Return the [X, Y] coordinate for the center point of the cell that contains the specified text.  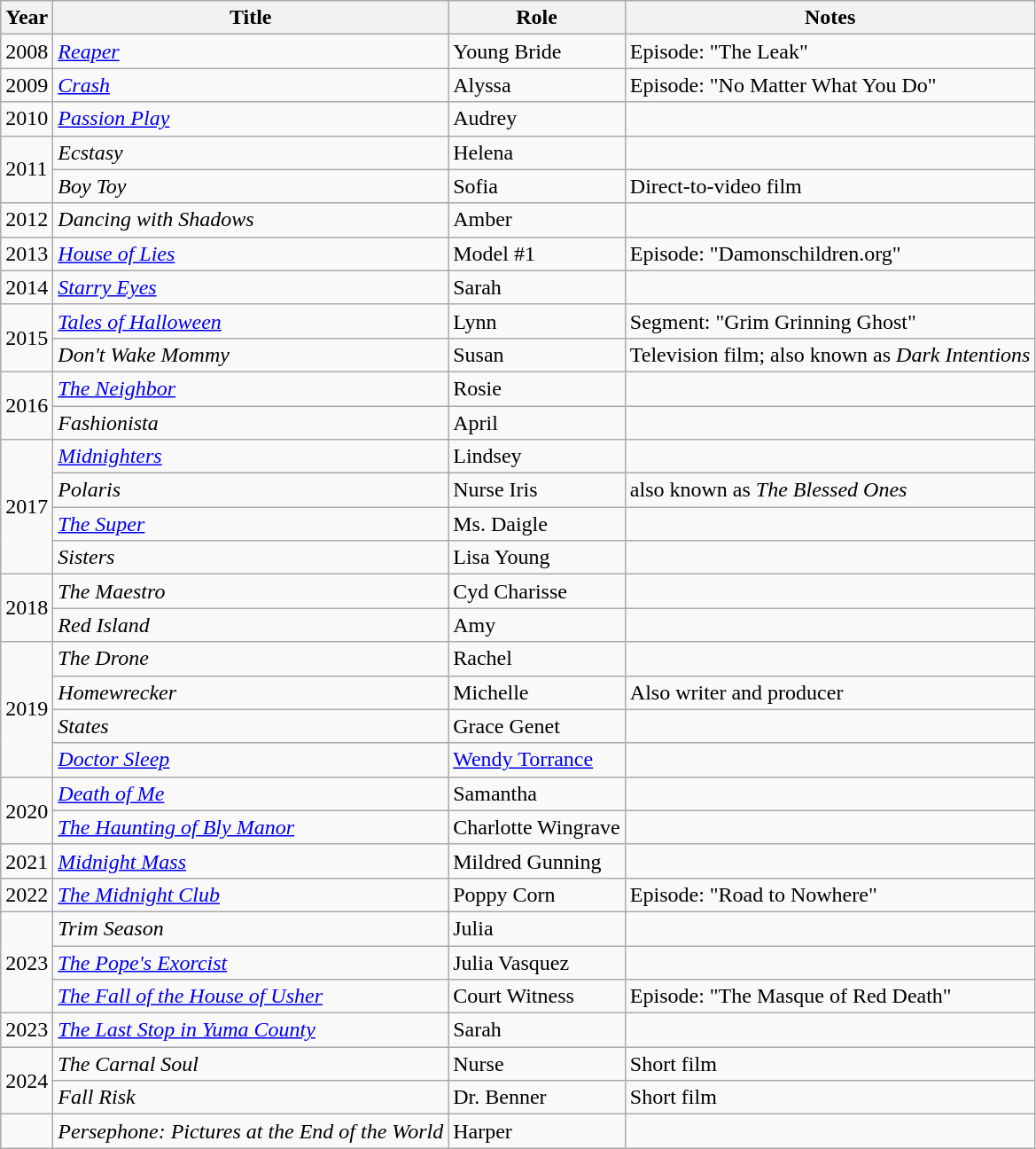
2017 [27, 507]
Amy [537, 625]
Nurse Iris [537, 490]
2012 [27, 220]
Death of Me [251, 793]
2019 [27, 709]
Homewrecker [251, 692]
States [251, 726]
The Pope's Exorcist [251, 962]
Dancing with Shadows [251, 220]
Lynn [537, 321]
Model #1 [537, 254]
Sisters [251, 558]
Red Island [251, 625]
Helena [537, 152]
Episode: "No Matter What You Do" [830, 85]
2015 [27, 338]
Polaris [251, 490]
Tales of Halloween [251, 321]
The Drone [251, 659]
Midnight Mass [251, 861]
2013 [27, 254]
Julia Vasquez [537, 962]
Episode: "The Masque of Red Death" [830, 997]
Ms. Daigle [537, 524]
2021 [27, 861]
Rachel [537, 659]
Julia [537, 928]
Notes [830, 18]
Title [251, 18]
The Last Stop in Yuma County [251, 1030]
Harper [537, 1131]
2016 [27, 405]
Dr. Benner [537, 1098]
Passion Play [251, 119]
The Carnal Soul [251, 1064]
Television film; also known as Dark Intentions [830, 355]
Fashionista [251, 423]
also known as The Blessed Ones [830, 490]
Alyssa [537, 85]
April [537, 423]
Poppy Corn [537, 895]
The Midnight Club [251, 895]
Midnighters [251, 457]
Episode: "Damonschildren.org" [830, 254]
The Super [251, 524]
Lindsey [537, 457]
2011 [27, 169]
Year [27, 18]
Michelle [537, 692]
2008 [27, 51]
Episode: "Road to Nowhere" [830, 895]
House of Lies [251, 254]
The Neighbor [251, 388]
Amber [537, 220]
2009 [27, 85]
The Fall of the House of Usher [251, 997]
Nurse [537, 1064]
Samantha [537, 793]
Starry Eyes [251, 287]
Grace Genet [537, 726]
Segment: "Grim Grinning Ghost" [830, 321]
Lisa Young [537, 558]
Crash [251, 85]
Reaper [251, 51]
2018 [27, 608]
Trim Season [251, 928]
Sofia [537, 186]
Episode: "The Leak" [830, 51]
Role [537, 18]
Boy Toy [251, 186]
Rosie [537, 388]
2010 [27, 119]
2022 [27, 895]
Wendy Torrance [537, 760]
Audrey [537, 119]
Court Witness [537, 997]
Also writer and producer [830, 692]
Fall Risk [251, 1098]
Direct-to-video film [830, 186]
Ecstasy [251, 152]
Doctor Sleep [251, 760]
Mildred Gunning [537, 861]
2024 [27, 1081]
Susan [537, 355]
Young Bride [537, 51]
Charlotte Wingrave [537, 827]
The Maestro [251, 591]
The Haunting of Bly Manor [251, 827]
Persephone: Pictures at the End of the World [251, 1131]
2014 [27, 287]
Don't Wake Mommy [251, 355]
Cyd Charisse [537, 591]
2020 [27, 810]
